For the text-containing cell, return its midpoint in (x, y) coordinate format. 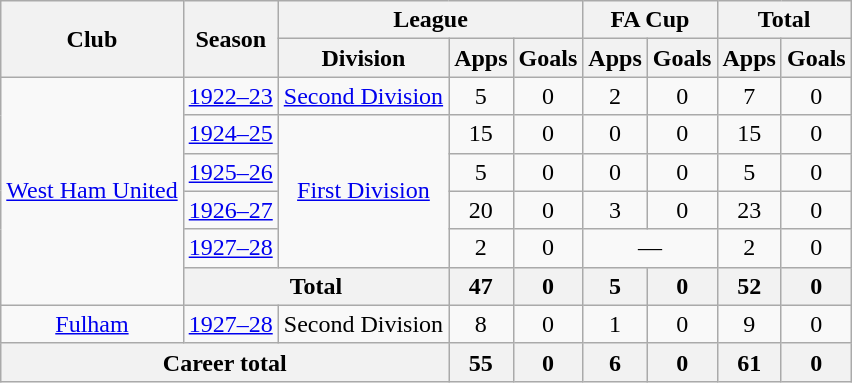
Club (92, 39)
6 (615, 362)
1924–25 (230, 134)
8 (481, 324)
1926–27 (230, 210)
52 (749, 286)
Career total (225, 362)
League (430, 20)
West Ham United (92, 191)
47 (481, 286)
1925–26 (230, 172)
23 (749, 210)
61 (749, 362)
7 (749, 96)
FA Cup (650, 20)
1 (615, 324)
20 (481, 210)
55 (481, 362)
1922–23 (230, 96)
3 (615, 210)
― (650, 248)
Division (363, 58)
Fulham (92, 324)
First Division (363, 191)
Season (230, 39)
9 (749, 324)
